Locate the cell with the specified text and output its (x, y) center coordinate. 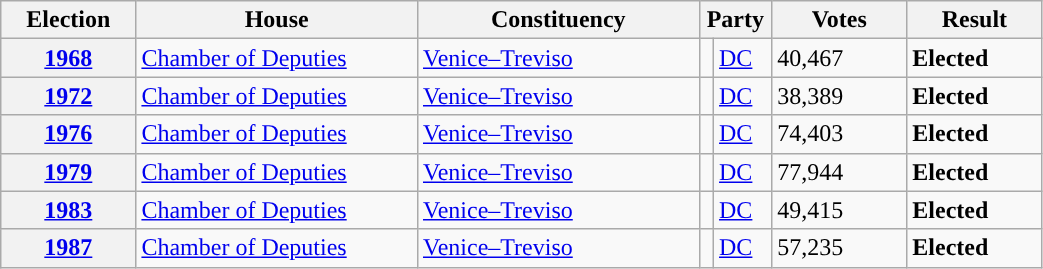
Election (68, 20)
40,467 (840, 58)
Votes (840, 20)
House (277, 20)
1983 (68, 210)
1972 (68, 96)
1976 (68, 134)
1968 (68, 58)
Result (974, 20)
1979 (68, 172)
74,403 (840, 134)
1987 (68, 248)
38,389 (840, 96)
Constituency (558, 20)
Party (736, 20)
77,944 (840, 172)
57,235 (840, 248)
49,415 (840, 210)
